Pinpoint the cell where the given text exists, returning its (X, Y) midpoint coordinate. 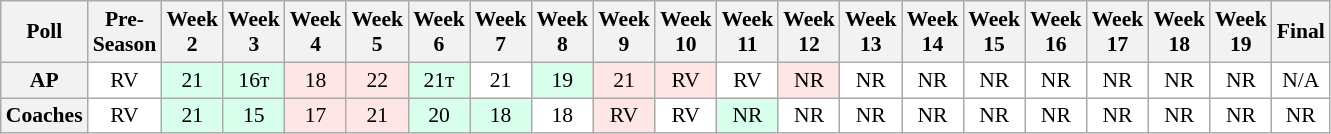
Week9 (624, 32)
Week5 (377, 32)
Week11 (748, 32)
Final (1301, 32)
Week19 (1241, 32)
17 (316, 116)
Week3 (254, 32)
Coaches (44, 116)
Week12 (809, 32)
16т (254, 80)
Week7 (501, 32)
N/A (1301, 80)
Week6 (439, 32)
Week15 (994, 32)
Week8 (562, 32)
Pre-Season (125, 32)
Week18 (1179, 32)
Week2 (192, 32)
22 (377, 80)
Week16 (1056, 32)
15 (254, 116)
Week17 (1118, 32)
20 (439, 116)
Week10 (686, 32)
Poll (44, 32)
Week4 (316, 32)
21т (439, 80)
19 (562, 80)
Week13 (871, 32)
Week14 (933, 32)
AP (44, 80)
